Locate the cell with the specified text and output its [X, Y] center coordinate. 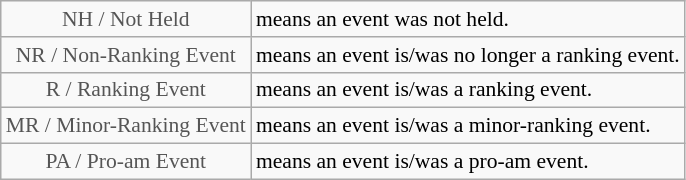
NR / Non-Ranking Event [126, 55]
R / Ranking Event [126, 90]
means an event is/was a minor-ranking event. [468, 126]
NH / Not Held [126, 19]
means an event is/was no longer a ranking event. [468, 55]
MR / Minor-Ranking Event [126, 126]
means an event was not held. [468, 19]
PA / Pro-am Event [126, 162]
means an event is/was a pro-am event. [468, 162]
means an event is/was a ranking event. [468, 90]
